Scan for the cell matching the given text and deliver its [X, Y] coordinate at center. 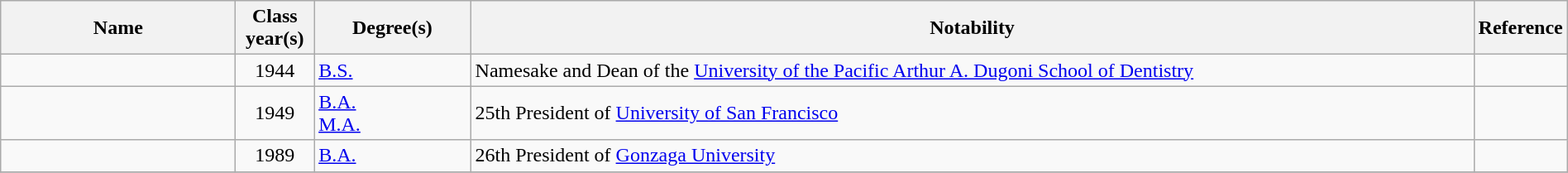
Notability [973, 28]
B.A.M.A. [392, 113]
1949 [275, 113]
B.S. [392, 70]
Class year(s) [275, 28]
Reference [1520, 28]
B.A. [392, 156]
1989 [275, 156]
26th President of Gonzaga University [973, 156]
Name [118, 28]
Namesake and Dean of the University of the Pacific Arthur A. Dugoni School of Dentistry [973, 70]
1944 [275, 70]
Degree(s) [392, 28]
25th President of University of San Francisco [973, 113]
